From the cell containing the given text, extract its center point as (x, y) coordinate. 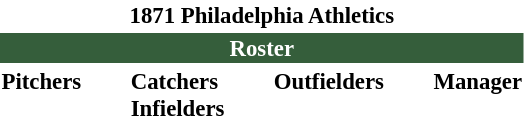
1871 Philadelphia Athletics (262, 15)
Roster (262, 48)
